Pinpoint the cell where the given text exists, returning its (x, y) midpoint coordinate. 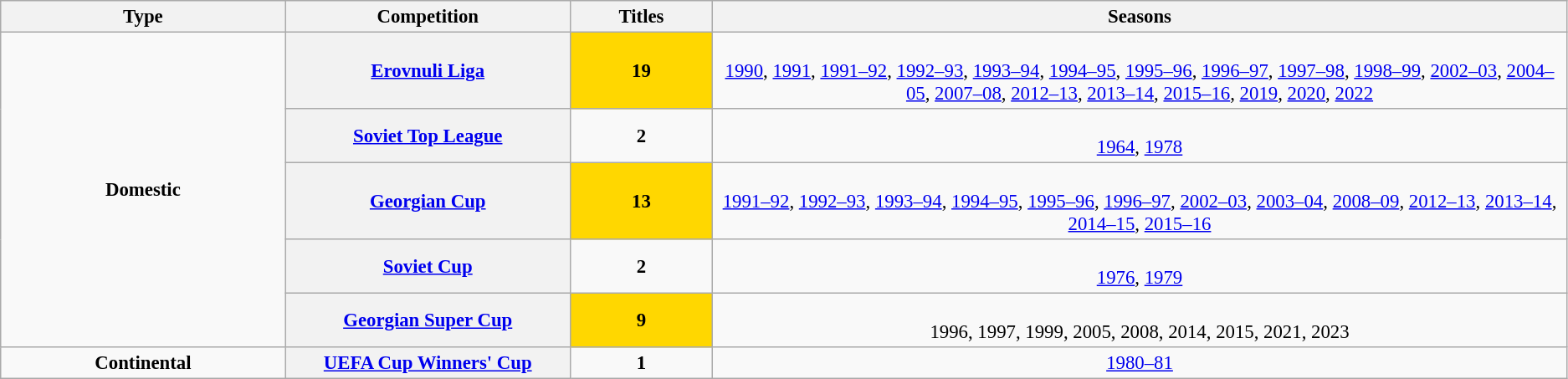
Seasons (1140, 17)
1964, 1978 (1140, 136)
9 (641, 321)
Erovnuli Liga (428, 71)
Georgian Super Cup (428, 321)
13 (641, 202)
1991–92, 1992–93, 1993–94, 1994–95, 1995–96, 1996–97, 2002–03, 2003–04, 2008–09, 2012–13, 2013–14, 2014–15, 2015–16 (1140, 202)
1996, 1997, 1999, 2005, 2008, 2014, 2015, 2021, 2023 (1140, 321)
Titles (641, 17)
1976, 1979 (1140, 266)
Domestic (143, 191)
Soviet Cup (428, 266)
Type (143, 17)
Georgian Cup (428, 202)
Soviet Top League (428, 136)
19 (641, 71)
Competition (428, 17)
